Extract the (X, Y) coordinate from the center of the cell holding the provided text.  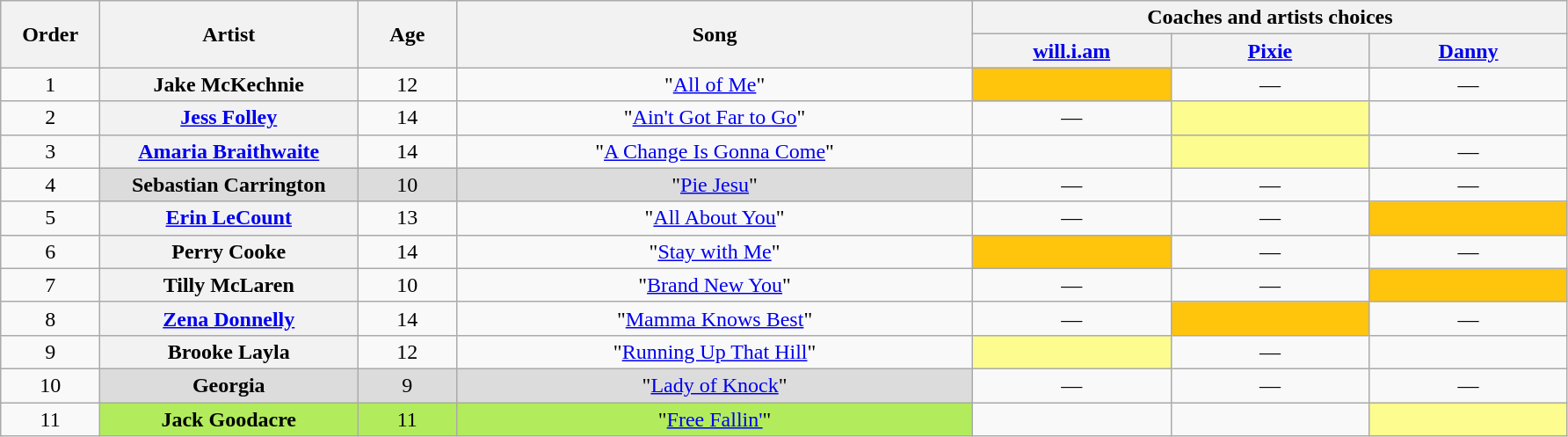
"Pie Jesu" (715, 185)
3 (51, 151)
Amaria Braithwaite (229, 151)
"Ain't Got Far to Go" (715, 118)
Sebastian Carrington (229, 185)
"All of Me" (715, 84)
Pixie (1270, 51)
2 (51, 118)
Jack Goodacre (229, 419)
"Running Up That Hill" (715, 352)
Jake McKechnie (229, 84)
6 (51, 251)
Perry Cooke (229, 251)
4 (51, 185)
Danny (1469, 51)
"All About You" (715, 218)
will.i.am (1071, 51)
5 (51, 218)
Song (715, 34)
"A Change Is Gonna Come" (715, 151)
"Stay with Me" (715, 251)
"Lady of Knock" (715, 385)
"Brand New You" (715, 285)
13 (408, 218)
"Free Fallin'" (715, 419)
Coaches and artists choices (1269, 18)
Age (408, 34)
1 (51, 84)
Georgia (229, 385)
Brooke Layla (229, 352)
Tilly McLaren (229, 285)
Zena Donnelly (229, 318)
Jess Folley (229, 118)
8 (51, 318)
7 (51, 285)
"Mamma Knows Best" (715, 318)
Order (51, 34)
Erin LeCount (229, 218)
Artist (229, 34)
